Locate the cell with the specified text and output its (X, Y) center coordinate. 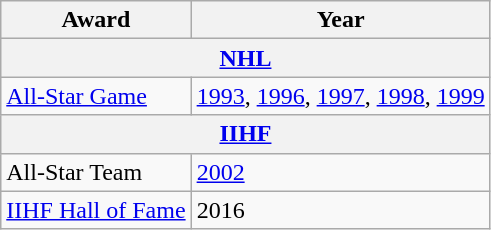
NHL (246, 58)
2002 (340, 172)
All-Star Game (96, 96)
Award (96, 20)
IIHF (246, 134)
IIHF Hall of Fame (96, 210)
All-Star Team (96, 172)
1993, 1996, 1997, 1998, 1999 (340, 96)
2016 (340, 210)
Year (340, 20)
